Identify which cell holds the provided text, then report its (X, Y) central coordinate. 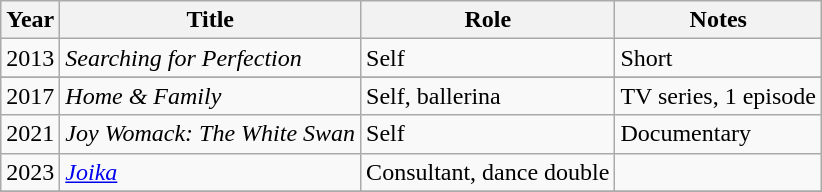
2021 (30, 134)
Self, ballerina (488, 96)
Consultant, dance double (488, 172)
Joika (210, 172)
Year (30, 20)
Searching for Perfection (210, 58)
Short (718, 58)
Role (488, 20)
2023 (30, 172)
TV series, 1 episode (718, 96)
Joy Womack: The White Swan (210, 134)
Home & Family (210, 96)
Notes (718, 20)
2013 (30, 58)
Title (210, 20)
2017 (30, 96)
Documentary (718, 134)
